Return [x, y] of the center of cell containing provided text 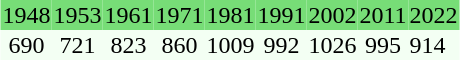
1026 [332, 45]
1961 [128, 15]
860 [180, 45]
2002 [332, 15]
1981 [230, 15]
1948 [26, 15]
1991 [282, 15]
1953 [78, 15]
914 [434, 45]
2011 [383, 15]
1009 [230, 45]
823 [128, 45]
992 [282, 45]
721 [78, 45]
995 [383, 45]
1971 [180, 15]
690 [26, 45]
2022 [434, 15]
